Scan for the cell matching the given text and deliver its (x, y) coordinate at center. 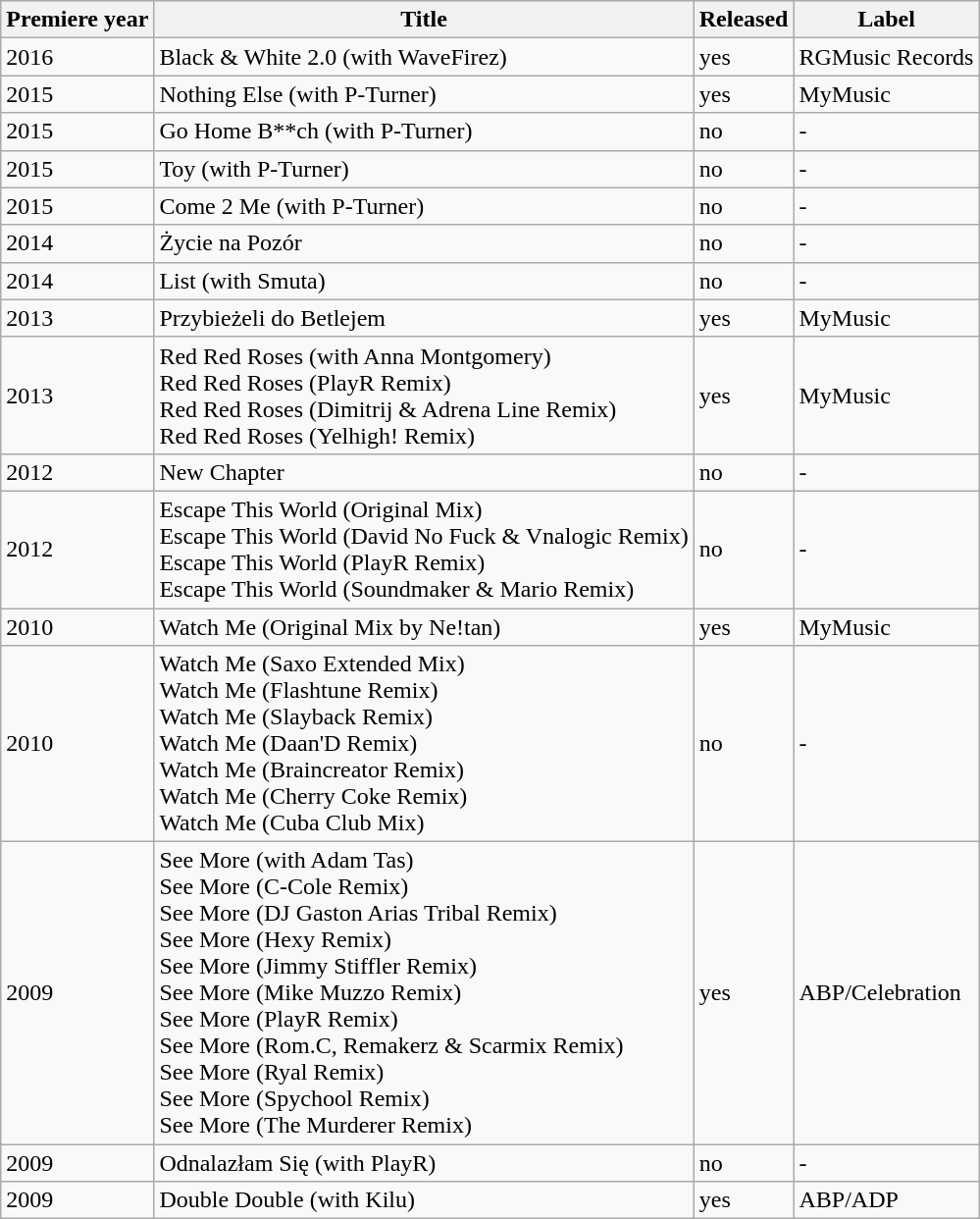
Toy (with P-Turner) (424, 169)
Życie na Pozór (424, 243)
Double Double (with Kilu) (424, 1200)
Go Home B**ch (with P-Turner) (424, 132)
Nothing Else (with P-Turner) (424, 94)
ABP/Celebration (887, 993)
New Chapter (424, 472)
List (with Smuta) (424, 281)
Watch Me (Original Mix by Ne!tan) (424, 627)
Label (887, 20)
Black & White 2.0 (with WaveFirez) (424, 57)
ABP/ADP (887, 1200)
Come 2 Me (with P-Turner) (424, 206)
Title (424, 20)
2016 (77, 57)
RGMusic Records (887, 57)
Odnalazłam Się (with PlayR) (424, 1163)
Released (744, 20)
Red Red Roses (with Anna Montgomery)Red Red Roses (PlayR Remix)Red Red Roses (Dimitrij & Adrena Line Remix)Red Red Roses (Yelhigh! Remix) (424, 395)
Przybieżeli do Betlejem (424, 318)
Premiere year (77, 20)
